For the text-containing cell, return its midpoint in (X, Y) coordinate format. 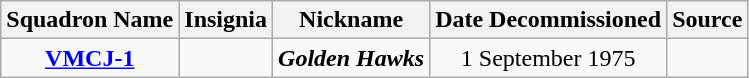
Squadron Name (90, 20)
Nickname (352, 20)
Insignia (226, 20)
Source (708, 20)
Date Decommissioned (548, 20)
1 September 1975 (548, 58)
VMCJ-1 (90, 58)
Golden Hawks (352, 58)
